From the cell containing the given text, extract its center point as (x, y) coordinate. 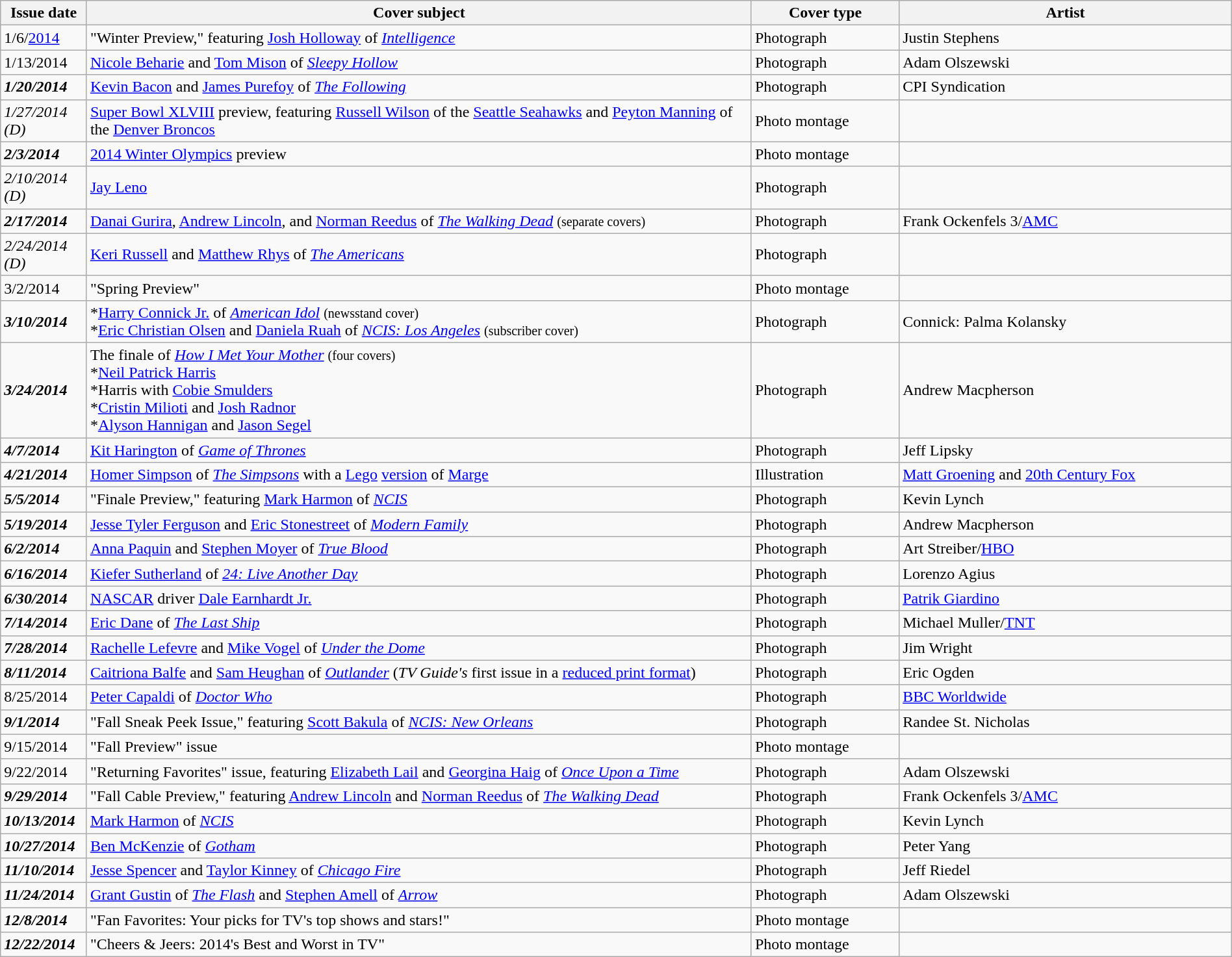
Kevin Bacon and James Purefoy of The Following (418, 87)
Illustration (825, 475)
9/15/2014 (44, 746)
10/13/2014 (44, 821)
Eric Ogden (1066, 672)
Ben McKenzie of Gotham (418, 845)
2/17/2014 (44, 221)
BBC Worldwide (1066, 697)
"Winter Preview," featuring Josh Holloway of Intelligence (418, 38)
8/11/2014 (44, 672)
"Returning Favorites" issue, featuring Elizabeth Lail and Georgina Haig of Once Upon a Time (418, 771)
6/30/2014 (44, 598)
Kit Harington of Game of Thrones (418, 450)
4/21/2014 (44, 475)
Matt Groening and 20th Century Fox (1066, 475)
9/22/2014 (44, 771)
11/10/2014 (44, 871)
Jeff Lipsky (1066, 450)
Jim Wright (1066, 648)
Rachelle Lefevre and Mike Vogel of Under the Dome (418, 648)
Artist (1066, 13)
Michael Muller/TNT (1066, 623)
Super Bowl XLVIII preview, featuring Russell Wilson of the Seattle Seahawks and Peyton Manning of the Denver Broncos (418, 121)
"Spring Preview" (418, 288)
"Fan Favorites: Your picks for TV's top shows and stars!" (418, 920)
7/28/2014 (44, 648)
Randee St. Nicholas (1066, 722)
2/24/2014 (D) (44, 255)
1/27/2014 (D) (44, 121)
Cover type (825, 13)
9/29/2014 (44, 796)
Anna Paquin and Stephen Moyer of True Blood (418, 549)
2/3/2014 (44, 154)
1/6/2014 (44, 38)
11/24/2014 (44, 895)
Connick: Palma Kolansky (1066, 321)
3/2/2014 (44, 288)
2/10/2014 (D) (44, 187)
Patrik Giardino (1066, 598)
Keri Russell and Matthew Rhys of The Americans (418, 255)
Danai Gurira, Andrew Lincoln, and Norman Reedus of The Walking Dead (separate covers) (418, 221)
3/24/2014 (44, 390)
Cover subject (418, 13)
Eric Dane of The Last Ship (418, 623)
"Finale Preview," featuring Mark Harmon of NCIS (418, 500)
Jay Leno (418, 187)
10/27/2014 (44, 845)
"Fall Cable Preview," featuring Andrew Lincoln and Norman Reedus of The Walking Dead (418, 796)
Justin Stephens (1066, 38)
2014 Winter Olympics preview (418, 154)
3/10/2014 (44, 321)
12/8/2014 (44, 920)
Peter Yang (1066, 845)
5/5/2014 (44, 500)
Lorenzo Agius (1066, 574)
"Fall Sneak Peek Issue," featuring Scott Bakula of NCIS: New Orleans (418, 722)
Issue date (44, 13)
Jesse Tyler Ferguson and Eric Stonestreet of Modern Family (418, 524)
Homer Simpson of The Simpsons with a Lego version of Marge (418, 475)
9/1/2014 (44, 722)
6/16/2014 (44, 574)
Nicole Beharie and Tom Mison of Sleepy Hollow (418, 62)
6/2/2014 (44, 549)
12/22/2014 (44, 945)
Jeff Riedel (1066, 871)
Peter Capaldi of Doctor Who (418, 697)
7/14/2014 (44, 623)
5/19/2014 (44, 524)
Kiefer Sutherland of 24: Live Another Day (418, 574)
CPI Syndication (1066, 87)
Jesse Spencer and Taylor Kinney of Chicago Fire (418, 871)
1/13/2014 (44, 62)
Mark Harmon of NCIS (418, 821)
Art Streiber/HBO (1066, 549)
1/20/2014 (44, 87)
"Cheers & Jeers: 2014's Best and Worst in TV" (418, 945)
Caitriona Balfe and Sam Heughan of Outlander (TV Guide's first issue in a reduced print format) (418, 672)
4/7/2014 (44, 450)
NASCAR driver Dale Earnhardt Jr. (418, 598)
8/25/2014 (44, 697)
Grant Gustin of The Flash and Stephen Amell of Arrow (418, 895)
"Fall Preview" issue (418, 746)
*Harry Connick Jr. of American Idol (newsstand cover)*Eric Christian Olsen and Daniela Ruah of NCIS: Los Angeles (subscriber cover) (418, 321)
